Extract the [X, Y] coordinate from the center of the cell holding the provided text.  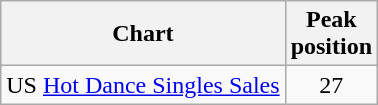
Chart [143, 34]
Peakposition [331, 34]
27 [331, 85]
US Hot Dance Singles Sales [143, 85]
